Identify which cell holds the provided text, then report its (X, Y) central coordinate. 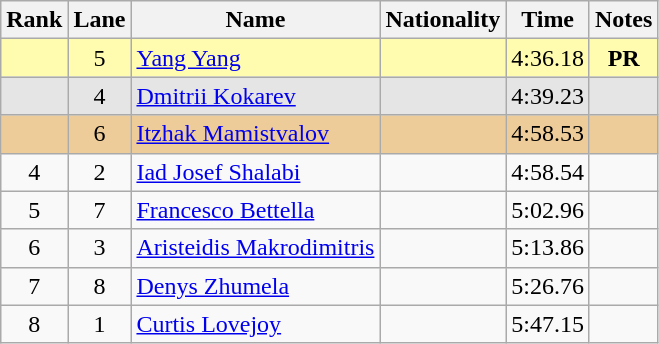
4:36.18 (548, 58)
Yang Yang (256, 58)
Curtis Lovejoy (256, 324)
5:47.15 (548, 324)
4:58.54 (548, 172)
Rank (34, 20)
Lane (100, 20)
PR (623, 58)
5:13.86 (548, 248)
Name (256, 20)
Time (548, 20)
4:39.23 (548, 96)
5:26.76 (548, 286)
Dmitrii Kokarev (256, 96)
Itzhak Mamistvalov (256, 134)
Denys Zhumela (256, 286)
Nationality (443, 20)
5:02.96 (548, 210)
1 (100, 324)
Aristeidis Makrodimitris (256, 248)
Notes (623, 20)
3 (100, 248)
Francesco Bettella (256, 210)
2 (100, 172)
Iad Josef Shalabi (256, 172)
4:58.53 (548, 134)
